Identify which cell holds the provided text, then report its [x, y] central coordinate. 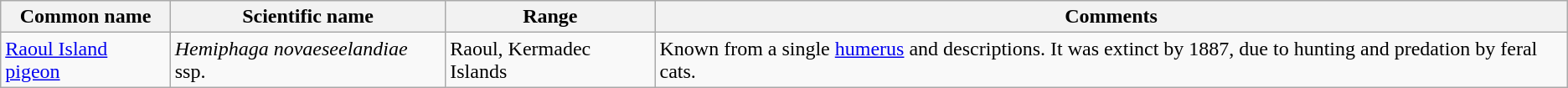
Known from a single humerus and descriptions. It was extinct by 1887, due to hunting and predation by feral cats. [1111, 60]
Raoul Island pigeon [85, 60]
Hemiphaga novaeseelandiae ssp. [308, 60]
Range [550, 17]
Comments [1111, 17]
Scientific name [308, 17]
Common name [85, 17]
Raoul, Kermadec Islands [550, 60]
